Extract the [x, y] coordinate from the center of the cell holding the provided text.  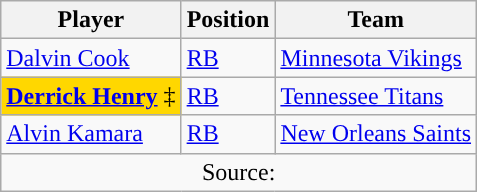
Player [91, 20]
Team [376, 20]
Alvin Kamara [91, 134]
New Orleans Saints [376, 134]
Source: [239, 172]
Minnesota Vikings [376, 58]
Dalvin Cook [91, 58]
Position [228, 20]
Derrick Henry ‡ [91, 96]
Tennessee Titans [376, 96]
